Extract the (x, y) coordinate from the center of the cell holding the provided text.  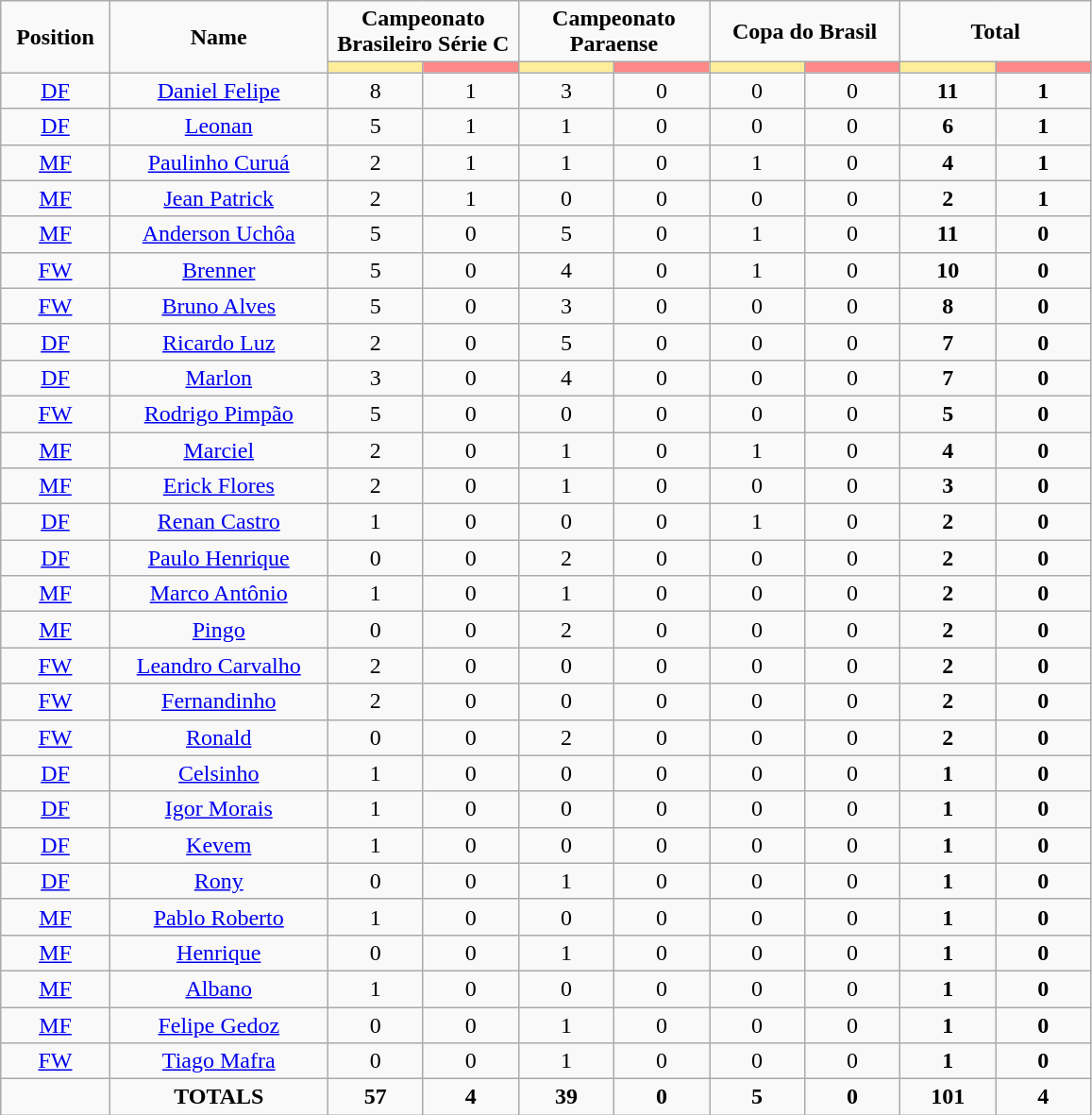
101 (948, 1097)
Brenner (219, 270)
Bruno Alves (219, 306)
Leandro Carvalho (219, 666)
Albano (219, 988)
Rodrigo Pimpão (219, 414)
Marciel (219, 450)
Renan Castro (219, 522)
Marlon (219, 378)
39 (566, 1097)
Henrique (219, 953)
Igor Morais (219, 809)
6 (948, 127)
Anderson Uchôa (219, 234)
TOTALS (219, 1097)
Leonan (219, 127)
Campeonato Paraense (613, 32)
Celsinho (219, 773)
Paulo Henrique (219, 558)
Rony (219, 881)
Pablo Roberto (219, 917)
Marco Antônio (219, 594)
Jean Patrick (219, 198)
Felipe Gedoz (219, 1024)
Total (996, 32)
Ricardo Luz (219, 342)
Fernandinho (219, 701)
Erick Flores (219, 486)
Pingo (219, 630)
Tiago Mafra (219, 1061)
Ronald (219, 737)
Campeonato Brasileiro Série C (423, 32)
Kevem (219, 845)
Paulinho Curuá (219, 162)
57 (376, 1097)
10 (948, 270)
Name (219, 37)
Position (56, 37)
Copa do Brasil (805, 32)
Daniel Felipe (219, 91)
